Detect which cell encompasses the target text, then output its (X, Y) center coordinate. 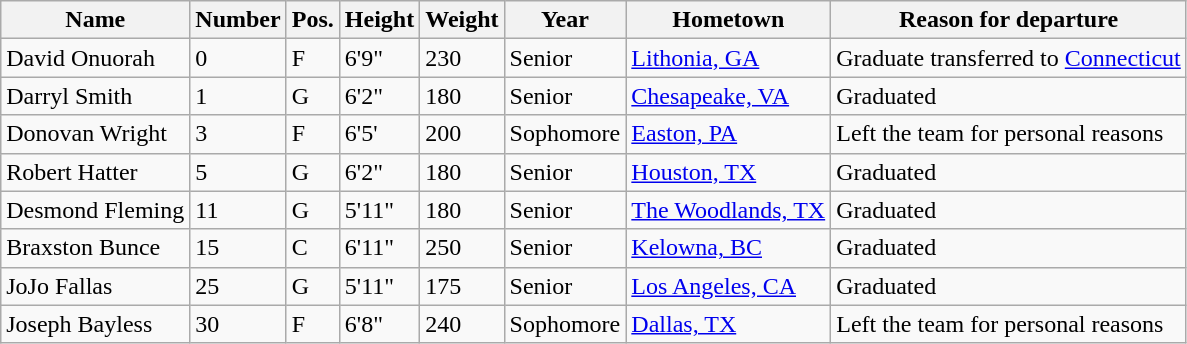
David Onuorah (96, 58)
Weight (462, 20)
Graduate transferred to Connecticut (1009, 58)
Kelowna, BC (728, 248)
6'9" (379, 58)
Year (565, 20)
Reason for departure (1009, 20)
Number (238, 20)
The Woodlands, TX (728, 210)
1 (238, 96)
175 (462, 286)
Easton, PA (728, 134)
6'11" (379, 248)
Name (96, 20)
Houston, TX (728, 172)
6'8" (379, 324)
Pos. (312, 20)
6'5' (379, 134)
Dallas, TX (728, 324)
11 (238, 210)
C (312, 248)
240 (462, 324)
Braxston Bunce (96, 248)
JoJo Fallas (96, 286)
30 (238, 324)
3 (238, 134)
Lithonia, GA (728, 58)
250 (462, 248)
Los Angeles, CA (728, 286)
Darryl Smith (96, 96)
Robert Hatter (96, 172)
Joseph Bayless (96, 324)
Hometown (728, 20)
25 (238, 286)
Desmond Fleming (96, 210)
Chesapeake, VA (728, 96)
0 (238, 58)
5 (238, 172)
Donovan Wright (96, 134)
230 (462, 58)
15 (238, 248)
Height (379, 20)
200 (462, 134)
